Extract the [x, y] coordinate from the center of the cell holding the provided text.  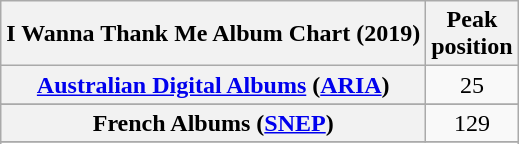
Peakposition [472, 34]
25 [472, 85]
I Wanna Thank Me Album Chart (2019) [214, 34]
Australian Digital Albums (ARIA) [214, 85]
French Albums (SNEP) [214, 123]
129 [472, 123]
